Identify which cell holds the provided text, then report its [x, y] central coordinate. 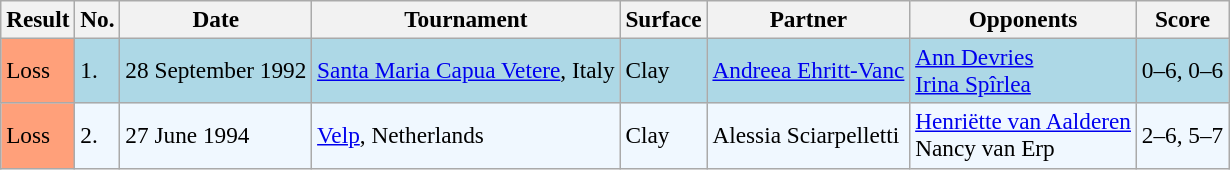
Opponents [1024, 19]
Score [1182, 19]
Partner [808, 19]
Date [216, 19]
Andreea Ehritt-Vanc [808, 70]
Result [38, 19]
Tournament [466, 19]
2–6, 5–7 [1182, 136]
28 September 1992 [216, 70]
1. [98, 70]
2. [98, 136]
Surface [664, 19]
Santa Maria Capua Vetere, Italy [466, 70]
27 June 1994 [216, 136]
Henriëtte van Aalderen Nancy van Erp [1024, 136]
No. [98, 19]
0–6, 0–6 [1182, 70]
Alessia Sciarpelletti [808, 136]
Ann Devries Irina Spîrlea [1024, 70]
Velp, Netherlands [466, 136]
